Determine the (x, y) coordinate at the center of the cell enclosing the given text.  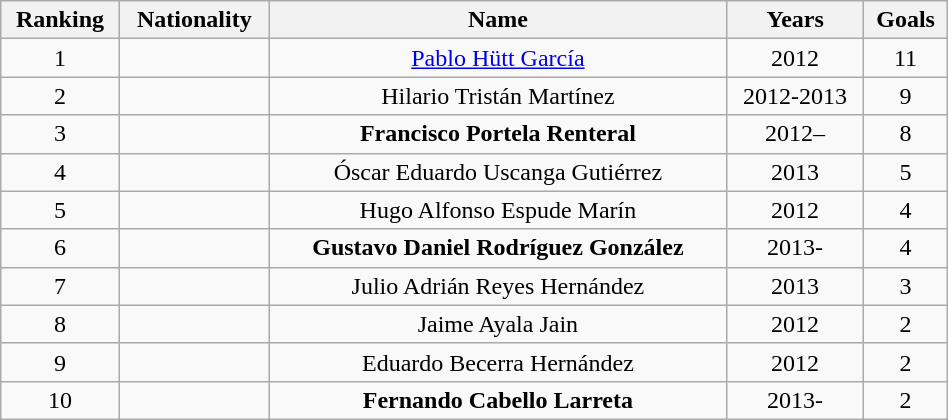
Óscar Eduardo Uscanga Gutiérrez (498, 172)
10 (60, 400)
2012-2013 (794, 96)
Julio Adrián Reyes Hernández (498, 286)
Goals (906, 20)
Jaime Ayala Jain (498, 324)
Fernando Cabello Larreta (498, 400)
7 (60, 286)
Francisco Portela Renteral (498, 134)
2012– (794, 134)
6 (60, 248)
Pablo Hütt García (498, 58)
Eduardo Becerra Hernández (498, 362)
11 (906, 58)
Years (794, 20)
Hilario Tristán Martínez (498, 96)
Ranking (60, 20)
Hugo Alfonso Espude Marín (498, 210)
1 (60, 58)
Nationality (194, 20)
Gustavo Daniel Rodríguez González (498, 248)
Name (498, 20)
